Identify which cell holds the provided text, then report its [X, Y] central coordinate. 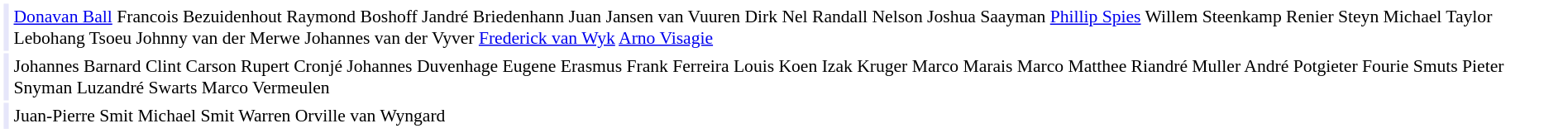
Juan-Pierre Smit Michael Smit Warren Orville van Wyngard [788, 116]
